Return the (x, y) coordinate for the center point of the cell that contains the specified text.  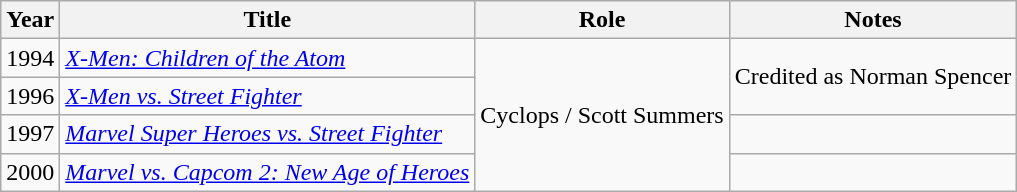
X-Men: Children of the Atom (268, 58)
Marvel vs. Capcom 2: New Age of Heroes (268, 172)
Notes (873, 20)
Year (30, 20)
1994 (30, 58)
Credited as Norman Spencer (873, 77)
X-Men vs. Street Fighter (268, 96)
1997 (30, 134)
2000 (30, 172)
Role (602, 20)
Cyclops / Scott Summers (602, 115)
1996 (30, 96)
Title (268, 20)
Marvel Super Heroes vs. Street Fighter (268, 134)
